For the text-containing cell, return its midpoint in (x, y) coordinate format. 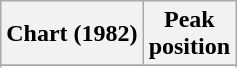
Chart (1982) (72, 34)
Peakposition (189, 34)
